Detect which cell encompasses the target text, then output its (x, y) center coordinate. 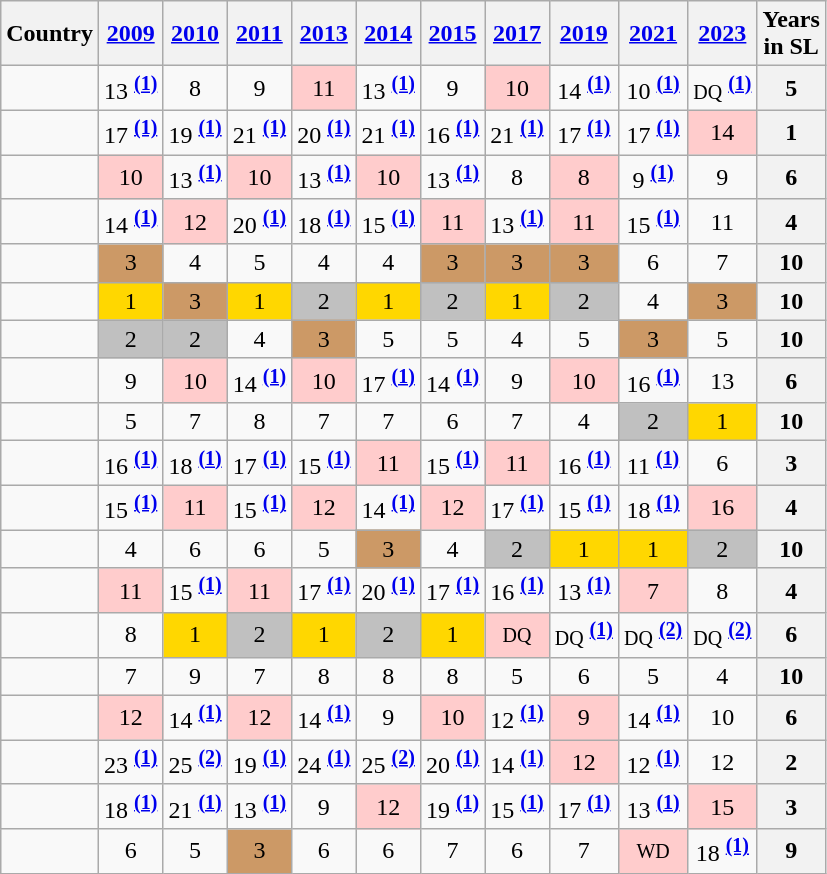
16 (722, 508)
13 (722, 380)
2011 (259, 34)
2017 (517, 34)
2019 (584, 34)
2010 (195, 34)
DQ (517, 636)
2023 (722, 34)
23 (1) (130, 762)
2009 (130, 34)
2015 (452, 34)
10 (1) (652, 88)
14 (722, 132)
11 (1) (652, 464)
2014 (388, 34)
2021 (652, 34)
24 (1) (324, 762)
WD (652, 852)
Yearsin SL (791, 34)
2013 (324, 34)
15 (722, 806)
Country (50, 34)
9 (1) (652, 178)
